Output the (x, y) coordinate of the center of the cell containing the given text.  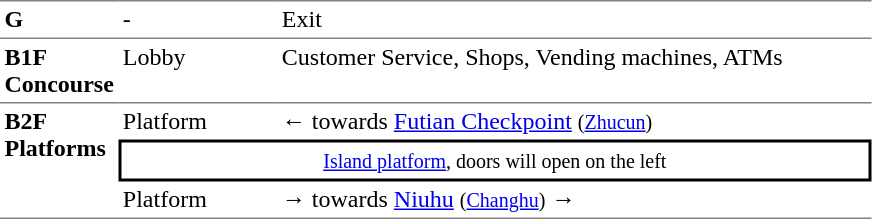
Exit (574, 19)
Platform (198, 122)
Lobby (198, 71)
B1FConcourse (59, 71)
- (198, 19)
G (59, 19)
Customer Service, Shops, Vending machines, ATMs (574, 71)
← towards Futian Checkpoint (Zhucun) (574, 122)
Island platform, doors will open on the left (494, 161)
